From the cell containing the given text, extract its center point as [x, y] coordinate. 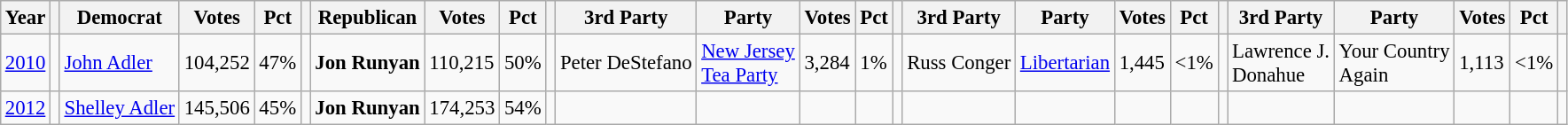
110,215 [463, 62]
50% [523, 62]
Peter DeStefano [626, 62]
New JerseyTea Party [748, 62]
1% [874, 62]
54% [523, 108]
2010 [25, 62]
1,113 [1482, 62]
Russ Conger [959, 62]
Your Country Again [1394, 62]
Year [25, 18]
Shelley Adler [119, 108]
47% [277, 62]
Libertarian [1065, 62]
1,445 [1142, 62]
2012 [25, 108]
Lawrence J. Donahue [1282, 62]
104,252 [216, 62]
Republican [367, 18]
John Adler [119, 62]
174,253 [463, 108]
Democrat [119, 18]
3,284 [828, 62]
145,506 [216, 108]
45% [277, 108]
